Capture the cell that displays the provided text and extract its (X, Y) central coordinate. 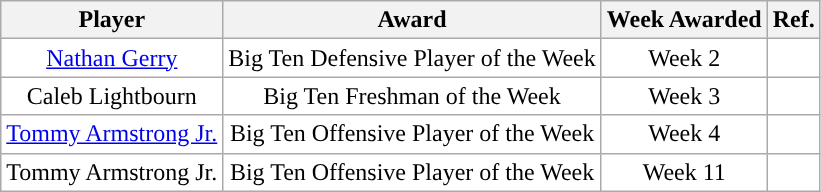
Week 4 (684, 134)
Week Awarded (684, 20)
Week 2 (684, 58)
Week 11 (684, 172)
Big Ten Defensive Player of the Week (412, 58)
Ref. (794, 20)
Caleb Lightbourn (112, 96)
Week 3 (684, 96)
Award (412, 20)
Big Ten Freshman of the Week (412, 96)
Nathan Gerry (112, 58)
Player (112, 20)
